Determine the [X, Y] coordinate at the center of the cell enclosing the given text.  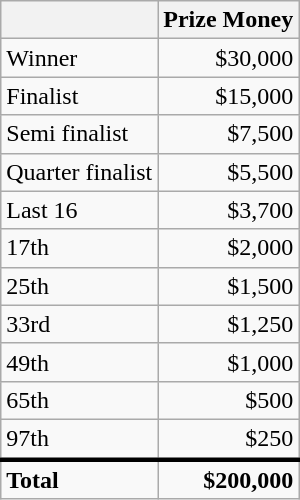
Total [80, 479]
$15,000 [228, 96]
33rd [80, 324]
65th [80, 400]
Winner [80, 58]
49th [80, 362]
97th [80, 439]
Finalist [80, 96]
$30,000 [228, 58]
$3,700 [228, 210]
$7,500 [228, 134]
$200,000 [228, 479]
Semi finalist [80, 134]
$5,500 [228, 172]
$1,500 [228, 286]
Prize Money [228, 20]
$500 [228, 400]
$1,250 [228, 324]
$2,000 [228, 248]
17th [80, 248]
25th [80, 286]
$1,000 [228, 362]
Quarter finalist [80, 172]
$250 [228, 439]
Last 16 [80, 210]
